Identify which cell holds the provided text, then report its [x, y] central coordinate. 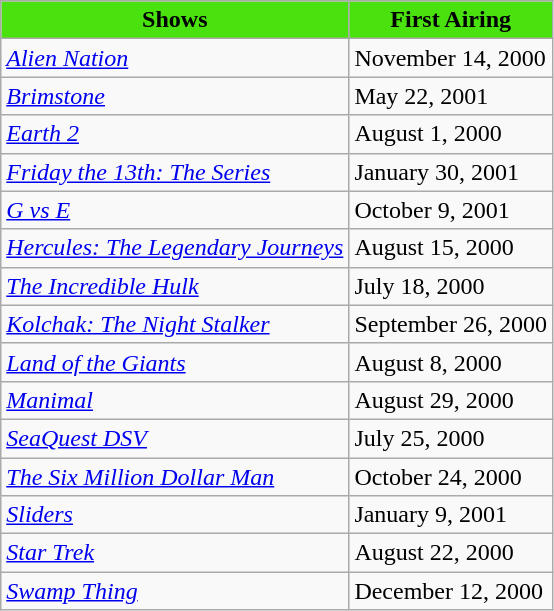
The Six Million Dollar Man [175, 477]
July 18, 2000 [451, 286]
August 22, 2000 [451, 553]
Kolchak: The Night Stalker [175, 324]
Star Trek [175, 553]
First Airing [451, 20]
Friday the 13th: The Series [175, 172]
Swamp Thing [175, 591]
September 26, 2000 [451, 324]
August 1, 2000 [451, 134]
Alien Nation [175, 58]
October 24, 2000 [451, 477]
SeaQuest DSV [175, 438]
October 9, 2001 [451, 210]
August 15, 2000 [451, 248]
August 8, 2000 [451, 362]
Shows [175, 20]
Earth 2 [175, 134]
November 14, 2000 [451, 58]
Manimal [175, 400]
January 30, 2001 [451, 172]
Land of the Giants [175, 362]
G vs E [175, 210]
January 9, 2001 [451, 515]
The Incredible Hulk [175, 286]
May 22, 2001 [451, 96]
Brimstone [175, 96]
August 29, 2000 [451, 400]
July 25, 2000 [451, 438]
Sliders [175, 515]
December 12, 2000 [451, 591]
Hercules: The Legendary Journeys [175, 248]
